Detect which cell encompasses the target text, then output its (X, Y) center coordinate. 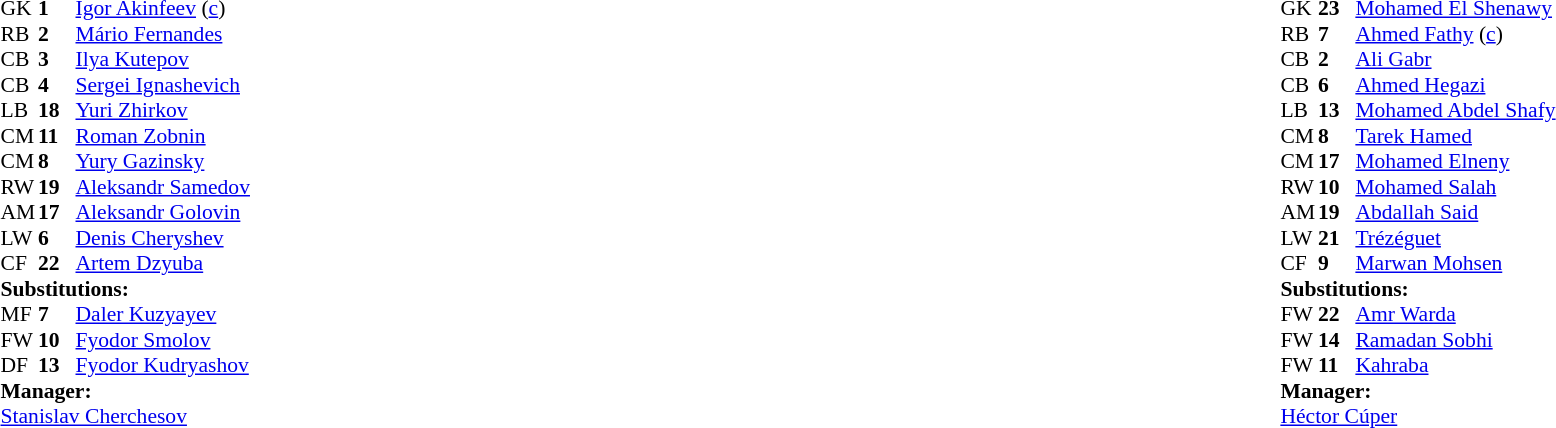
Fyodor Kudryashov (163, 365)
Ilya Kutepov (163, 59)
Mário Fernandes (163, 34)
Daler Kuzyayev (163, 315)
Roman Zobnin (163, 136)
Denis Cheryshev (163, 238)
DF (19, 365)
3 (57, 59)
Artem Dzyuba (163, 263)
Aleksandr Golovin (163, 213)
Ali Gabr (1455, 59)
Tarek Hamed (1455, 136)
9 (1337, 263)
Aleksandr Samedov (163, 187)
Amr Warda (1455, 315)
Trézéguet (1455, 238)
21 (1337, 238)
MF (19, 315)
Abdallah Said (1455, 213)
Yuri Zhirkov (163, 111)
Ahmed Hegazi (1455, 85)
Mohamed Abdel Shafy (1455, 111)
Ramadan Sobhi (1455, 340)
4 (57, 85)
Mohamed Elneny (1455, 161)
Sergei Ignashevich (163, 85)
Kahraba (1455, 365)
Fyodor Smolov (163, 340)
Marwan Mohsen (1455, 263)
Ahmed Fathy (c) (1455, 34)
18 (57, 111)
Yury Gazinsky (163, 161)
14 (1337, 340)
Mohamed Salah (1455, 187)
